Capture the cell that displays the provided text and extract its (X, Y) central coordinate. 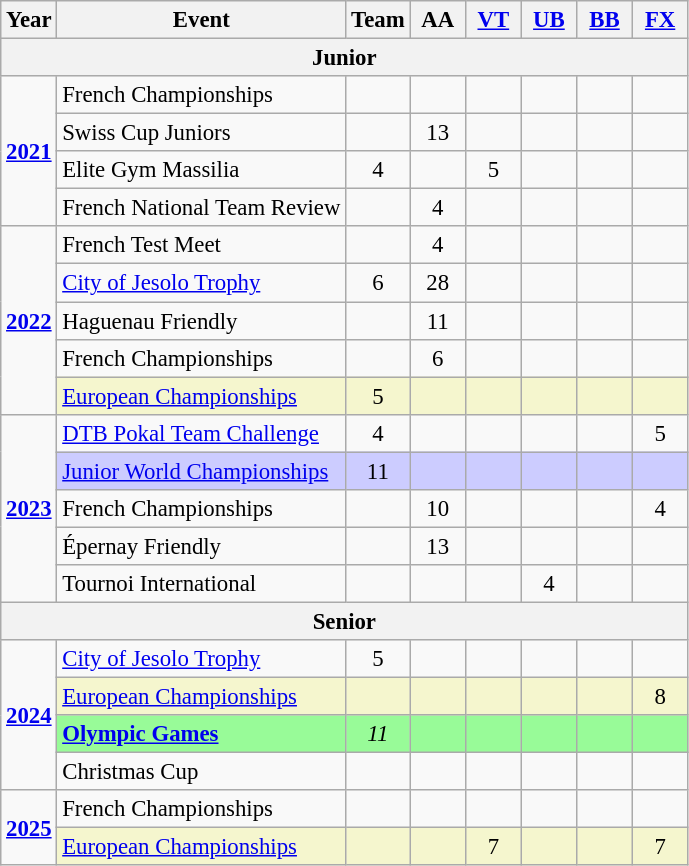
DTB Pokal Team Challenge (202, 433)
Épernay Friendly (202, 546)
French Test Meet (202, 245)
2021 (29, 151)
Tournoi International (202, 584)
8 (660, 697)
Junior World Championships (202, 471)
UB (549, 20)
2025 (29, 828)
10 (438, 509)
Junior (344, 58)
Team (378, 20)
2023 (29, 508)
Swiss Cup Juniors (202, 133)
Year (29, 20)
FX (660, 20)
Christmas Cup (202, 772)
2024 (29, 715)
VT (494, 20)
BB (605, 20)
French National Team Review (202, 208)
Elite Gym Massilia (202, 170)
2022 (29, 320)
Haguenau Friendly (202, 321)
Olympic Games (202, 734)
AA (438, 20)
Event (202, 20)
28 (438, 283)
Senior (344, 621)
